Search for the cell housing the specified text and yield its (X, Y) center coordinate. 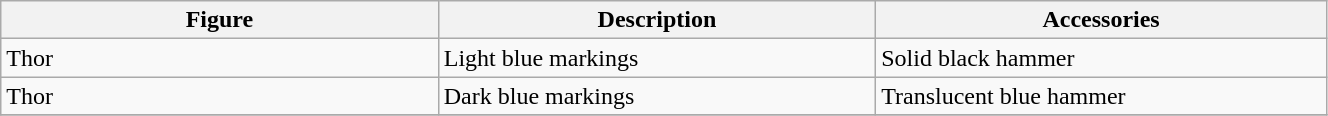
Solid black hammer (1102, 58)
Dark blue markings (656, 96)
Translucent blue hammer (1102, 96)
Figure (220, 20)
Accessories (1102, 20)
Light blue markings (656, 58)
Description (656, 20)
